Determine the [x, y] coordinate at the center of the cell enclosing the given text.  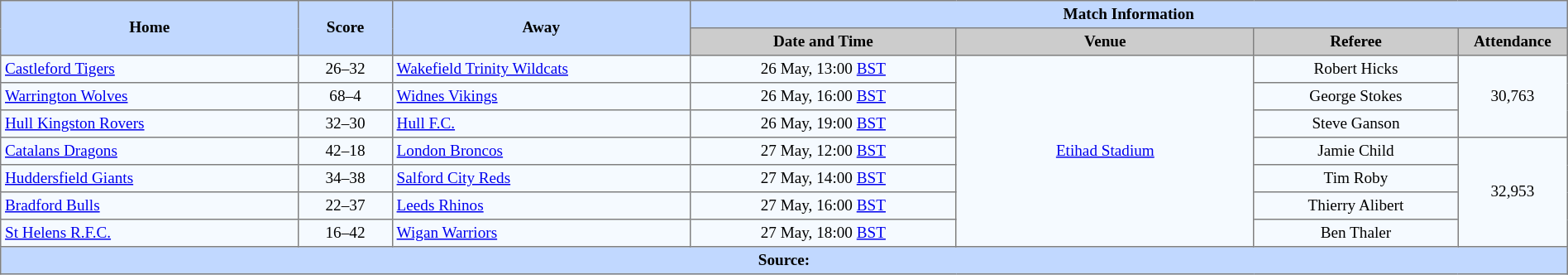
Castleford Tigers [150, 70]
Tim Roby [1355, 179]
Match Information [1128, 15]
St Helens R.F.C. [150, 234]
Leeds Rhinos [541, 205]
42–18 [346, 151]
Hull Kingston Rovers [150, 124]
32–30 [346, 124]
Source: [784, 260]
27 May, 12:00 BST [823, 151]
Wakefield Trinity Wildcats [541, 70]
22–37 [346, 205]
Catalans Dragons [150, 151]
Etihad Stadium [1105, 151]
Thierry Alibert [1355, 205]
London Broncos [541, 151]
32,953 [1513, 192]
34–38 [346, 179]
68–4 [346, 96]
27 May, 14:00 BST [823, 179]
Attendance [1513, 41]
George Stokes [1355, 96]
Widnes Vikings [541, 96]
Referee [1355, 41]
27 May, 16:00 BST [823, 205]
Date and Time [823, 41]
26 May, 19:00 BST [823, 124]
Huddersfield Giants [150, 179]
Robert Hicks [1355, 70]
26 May, 16:00 BST [823, 96]
Home [150, 28]
Ben Thaler [1355, 234]
Warrington Wolves [150, 96]
Bradford Bulls [150, 205]
26 May, 13:00 BST [823, 70]
30,763 [1513, 96]
Wigan Warriors [541, 234]
Salford City Reds [541, 179]
Hull F.C. [541, 124]
Venue [1105, 41]
Score [346, 28]
26–32 [346, 70]
Steve Ganson [1355, 124]
Jamie Child [1355, 151]
16–42 [346, 234]
27 May, 18:00 BST [823, 234]
Away [541, 28]
